Return [x, y] of the center of cell containing provided text 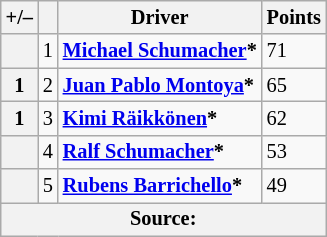
+/– [20, 17]
62 [294, 118]
Rubens Barrichello* [160, 186]
Juan Pablo Montoya* [160, 85]
Ralf Schumacher* [160, 152]
2 [48, 85]
49 [294, 186]
Source: [164, 219]
53 [294, 152]
71 [294, 51]
Michael Schumacher* [160, 51]
Driver [160, 17]
65 [294, 85]
Points [294, 17]
3 [48, 118]
4 [48, 152]
Kimi Räikkönen* [160, 118]
5 [48, 186]
